Determine the (X, Y) coordinate at the center of the cell enclosing the given text.  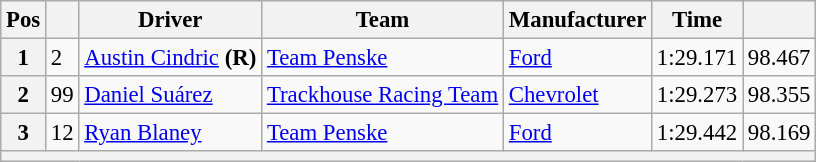
1:29.273 (698, 95)
Austin Cindric (R) (170, 58)
Team (383, 20)
99 (62, 95)
3 (24, 133)
Chevrolet (577, 95)
Ryan Blaney (170, 133)
1:29.442 (698, 133)
Time (698, 20)
Driver (170, 20)
12 (62, 133)
Trackhouse Racing Team (383, 95)
98.467 (780, 58)
98.355 (780, 95)
Pos (24, 20)
98.169 (780, 133)
1:29.171 (698, 58)
Manufacturer (577, 20)
Daniel Suárez (170, 95)
1 (24, 58)
